Identify which cell holds the provided text, then report its (X, Y) central coordinate. 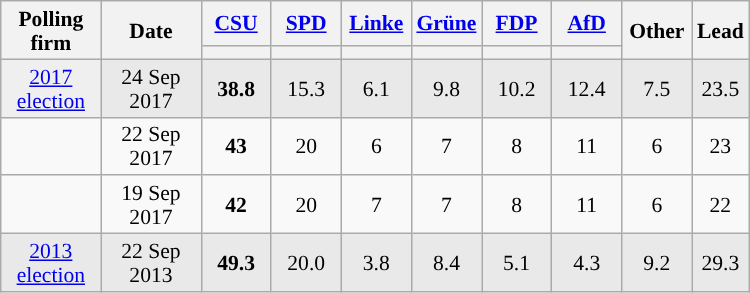
12.4 (587, 88)
10.2 (517, 88)
3.8 (376, 263)
23.5 (720, 88)
6.1 (376, 88)
4.3 (587, 263)
FDP (517, 24)
19 Sep 2017 (151, 205)
Linke (376, 24)
Polling firm (51, 30)
CSU (236, 24)
Date (151, 30)
38.8 (236, 88)
Lead (720, 30)
23 (720, 146)
29.3 (720, 263)
9.2 (657, 263)
49.3 (236, 263)
2017 election (51, 88)
AfD (587, 24)
20.0 (306, 263)
Grüne (446, 24)
2013 election (51, 263)
SPD (306, 24)
9.8 (446, 88)
5.1 (517, 263)
15.3 (306, 88)
8.4 (446, 263)
43 (236, 146)
42 (236, 205)
24 Sep 2017 (151, 88)
22 Sep 2017 (151, 146)
22 (720, 205)
7.5 (657, 88)
Other (657, 30)
22 Sep 2013 (151, 263)
